Return [x, y] of the center of cell containing provided text 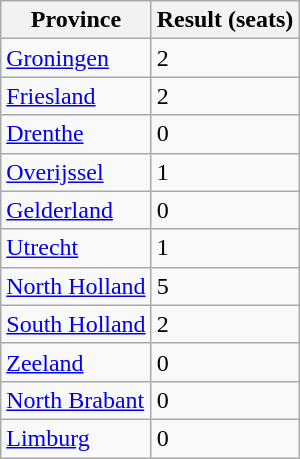
Result (seats) [225, 20]
North Brabant [76, 400]
Province [76, 20]
Groningen [76, 58]
Drenthe [76, 134]
5 [225, 286]
Zeeland [76, 362]
Overijssel [76, 172]
Limburg [76, 438]
Friesland [76, 96]
North Holland [76, 286]
Gelderland [76, 210]
Utrecht [76, 248]
South Holland [76, 324]
